Determine the (x, y) coordinate at the center of the cell enclosing the given text.  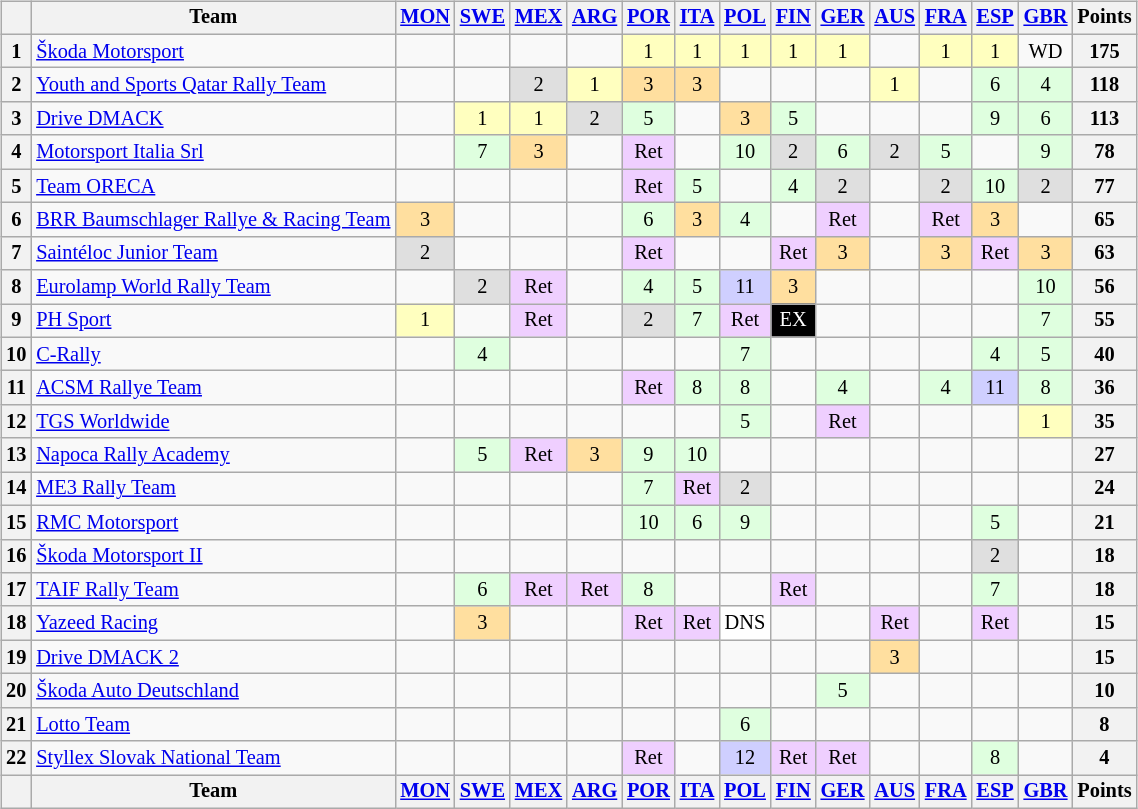
EX (794, 321)
20 (16, 691)
56 (1104, 287)
ACSM Rallye Team (213, 388)
Motorsport Italia Srl (213, 152)
C-Rally (213, 354)
63 (1104, 253)
Drive DMACK (213, 119)
35 (1104, 422)
PH Sport (213, 321)
40 (1104, 354)
27 (1104, 455)
175 (1104, 51)
Team ORECA (213, 186)
DNS (745, 623)
Lotto Team (213, 724)
17 (16, 590)
Drive DMACK 2 (213, 657)
14 (16, 489)
Styllex Slovak National Team (213, 758)
Škoda Motorsport (213, 51)
Škoda Auto Deutschland (213, 691)
22 (16, 758)
19 (16, 657)
Eurolamp World Rally Team (213, 287)
77 (1104, 186)
BRR Baumschlager Rallye & Racing Team (213, 220)
118 (1104, 85)
Youth and Sports Qatar Rally Team (213, 85)
TGS Worldwide (213, 422)
Saintéloc Junior Team (213, 253)
ME3 Rally Team (213, 489)
24 (1104, 489)
RMC Motorsport (213, 522)
16 (16, 556)
Škoda Motorsport II (213, 556)
13 (16, 455)
113 (1104, 119)
Yazeed Racing (213, 623)
65 (1104, 220)
55 (1104, 321)
TAIF Rally Team (213, 590)
78 (1104, 152)
Napoca Rally Academy (213, 455)
WD (1046, 51)
36 (1104, 388)
